Capture the cell that displays the provided text and extract its [X, Y] central coordinate. 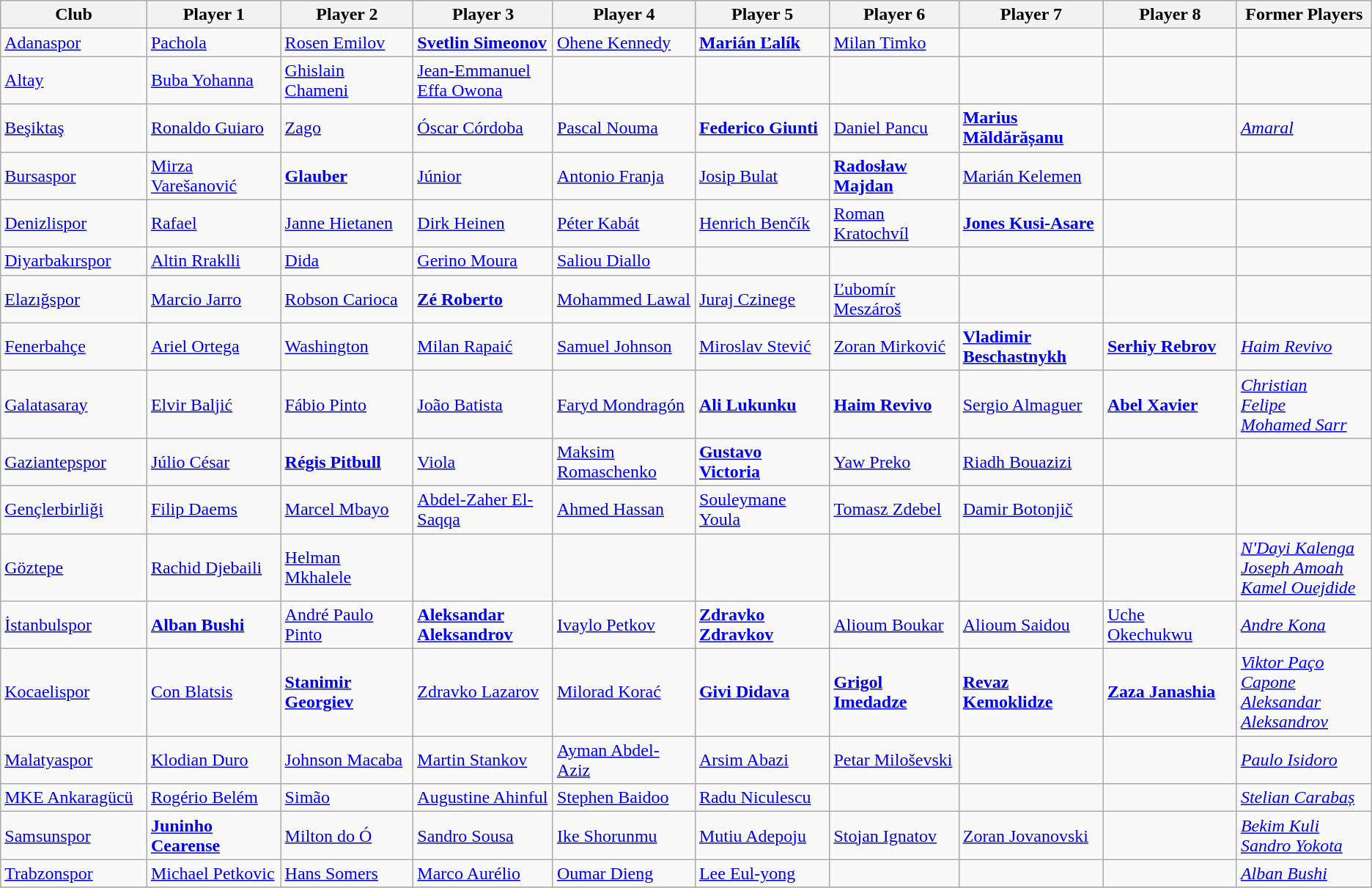
Marco Aurélio [484, 873]
Henrich Benčík [762, 223]
Denizlispor [74, 223]
Former Players [1304, 15]
Saliou Diallo [624, 261]
Petar Miloševski [894, 760]
Roman Kratochvíl [894, 223]
Régis Pitbull [347, 462]
Radu Niculescu [762, 798]
André Paulo Pinto [347, 625]
Josip Bulat [762, 176]
Stelian Carabaș [1304, 798]
Faryd Mondragón [624, 404]
Antonio Franja [624, 176]
Christian Felipe Mohamed Sarr [1304, 404]
Mutiu Adepoju [762, 836]
Zdravko Zdravkov [762, 625]
Amaral [1304, 128]
Trabzonspor [74, 873]
Elazığspor [74, 299]
Gaziantepspor [74, 462]
Grigol Imedadze [894, 692]
Zé Roberto [484, 299]
Ali Lukunku [762, 404]
Filip Daems [214, 509]
Milan Timko [894, 43]
Júlio César [214, 462]
Abdel-Zaher El-Saqqa [484, 509]
İstanbulspor [74, 625]
Mirza Varešanović [214, 176]
Ohene Kennedy [624, 43]
Revaz Kemoklidze [1030, 692]
Klodian Duro [214, 760]
Club [74, 15]
Sergio Almaguer [1030, 404]
Malatyaspor [74, 760]
Miroslav Stević [762, 346]
Aleksandar Aleksandrov [484, 625]
Jean-Emmanuel Effa Owona [484, 81]
Péter Kabát [624, 223]
Player 8 [1170, 15]
Souleymane Youla [762, 509]
Samsunspor [74, 836]
Adanaspor [74, 43]
Riadh Bouazizi [1030, 462]
Júnior [484, 176]
Damir Botonjič [1030, 509]
Hans Somers [347, 873]
Rachid Djebaili [214, 568]
Elvir Baljić [214, 404]
Jones Kusi-Asare [1030, 223]
Milan Rapaić [484, 346]
Rafael [214, 223]
Bursaspor [74, 176]
Diyarbakırspor [74, 261]
Simão [347, 798]
Player 5 [762, 15]
Bekim Kuli Sandro Yokota [1304, 836]
Altin Rraklli [214, 261]
Michael Petkovic [214, 873]
Beşiktaş [74, 128]
Gerino Moura [484, 261]
Janne Hietanen [347, 223]
Player 3 [484, 15]
Paulo Isidoro [1304, 760]
Robson Carioca [347, 299]
MKE Ankaragücü [74, 798]
Ľubomír Meszároš [894, 299]
Zoran Jovanovski [1030, 836]
Player 1 [214, 15]
Federico Giunti [762, 128]
Milorad Korać [624, 692]
Samuel Johnson [624, 346]
Helman Mkhalele [347, 568]
Marián Ľalík [762, 43]
Stojan Ignatov [894, 836]
Daniel Pancu [894, 128]
Martin Stankov [484, 760]
Tomasz Zdebel [894, 509]
Milton do Ó [347, 836]
Dirk Heinen [484, 223]
Sandro Sousa [484, 836]
Rogério Belém [214, 798]
Rosen Emilov [347, 43]
Oumar Dieng [624, 873]
Buba Yohanna [214, 81]
Alioum Saidou [1030, 625]
Ariel Ortega [214, 346]
Vladimir Beschastnykh [1030, 346]
Ghislain Chameni [347, 81]
Gençlerbirliği [74, 509]
Uche Okechukwu [1170, 625]
Marius Măldărășanu [1030, 128]
Radosław Majdan [894, 176]
Altay [74, 81]
Galatasaray [74, 404]
Mohammed Lawal [624, 299]
Juninho Cearense [214, 836]
Marián Kelemen [1030, 176]
Andre Kona [1304, 625]
Fábio Pinto [347, 404]
Washington [347, 346]
João Batista [484, 404]
Marcio Jarro [214, 299]
Juraj Czinege [762, 299]
Glauber [347, 176]
Player 7 [1030, 15]
Player 6 [894, 15]
Viola [484, 462]
Zdravko Lazarov [484, 692]
Yaw Preko [894, 462]
Ike Shorunmu [624, 836]
Göztepe [74, 568]
Kocaelispor [74, 692]
Ayman Abdel-Aziz [624, 760]
Alioum Boukar [894, 625]
Pachola [214, 43]
Óscar Córdoba [484, 128]
Marcel Mbayo [347, 509]
N'Dayi Kalenga Joseph Amoah Kamel Ouejdide [1304, 568]
Zaza Janashia [1170, 692]
Stanimir Georgiev [347, 692]
Lee Eul-yong [762, 873]
Zago [347, 128]
Maksim Romaschenko [624, 462]
Ahmed Hassan [624, 509]
Abel Xavier [1170, 404]
Arsim Abazi [762, 760]
Dida [347, 261]
Pascal Nouma [624, 128]
Gustavo Victoria [762, 462]
Ivaylo Petkov [624, 625]
Stephen Baidoo [624, 798]
Augustine Ahinful [484, 798]
Ronaldo Guiaro [214, 128]
Givi Didava [762, 692]
Player 2 [347, 15]
Zoran Mirković [894, 346]
Con Blatsis [214, 692]
Svetlin Simeonov [484, 43]
Viktor Paço Capone Aleksandar Aleksandrov [1304, 692]
Player 4 [624, 15]
Serhiy Rebrov [1170, 346]
Fenerbahçe [74, 346]
Johnson Macaba [347, 760]
